Pinpoint the cell where the given text exists, returning its (X, Y) midpoint coordinate. 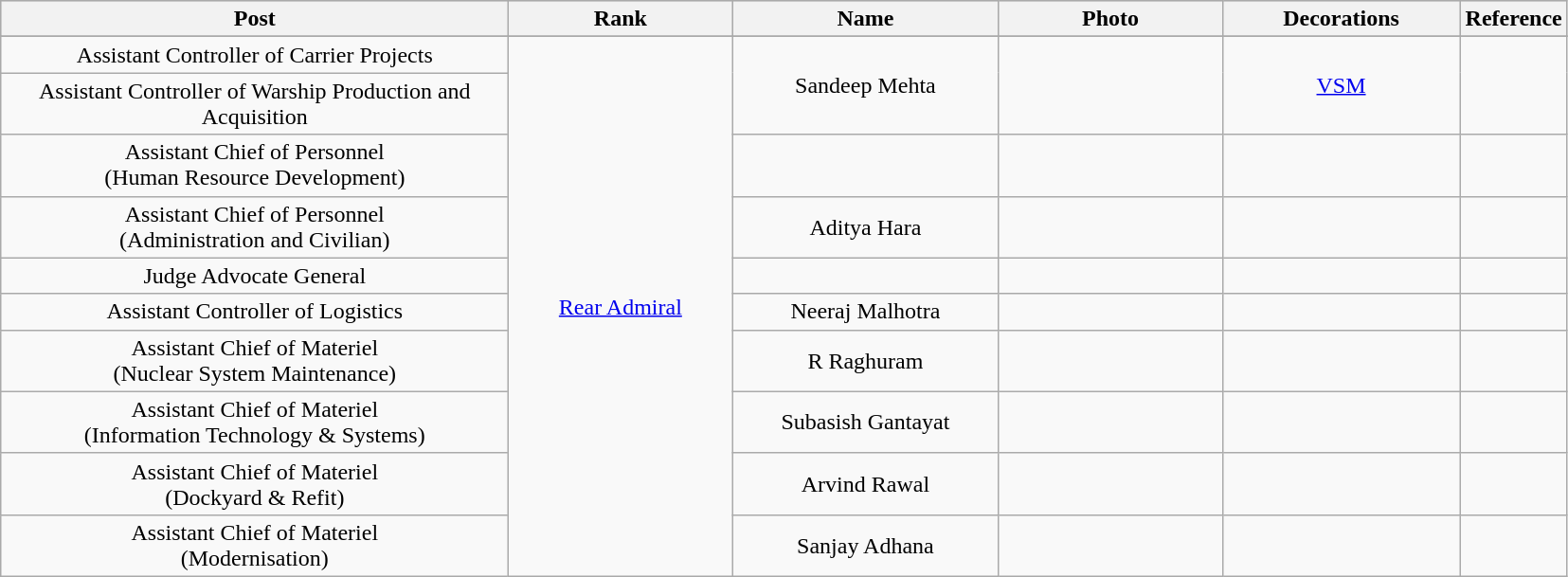
Rear Admiral (621, 307)
Subasish Gantayat (866, 423)
Assistant Controller of Carrier Projects (255, 55)
VSM (1342, 85)
Neeraj Malhotra (866, 312)
Assistant Chief of Materiel(Dockyard & Refit) (255, 483)
Aditya Hara (866, 227)
Post (255, 19)
Assistant Chief of Materiel(Information Technology & Systems) (255, 423)
R Raghuram (866, 360)
Reference (1514, 19)
Sandeep Mehta (866, 85)
Assistant Controller of Logistics (255, 312)
Judge Advocate General (255, 276)
Rank (621, 19)
Decorations (1342, 19)
Assistant Chief of Materiel(Nuclear System Maintenance) (255, 360)
Name (866, 19)
Assistant Controller of Warship Production and Acquisition (255, 104)
Arvind Rawal (866, 483)
Assistant Chief of Personnel(Human Resource Development) (255, 165)
Sanjay Adhana (866, 546)
Assistant Chief of Personnel(Administration and Civilian) (255, 227)
Photo (1110, 19)
Assistant Chief of Materiel(Modernisation) (255, 546)
